Extract the (X, Y) coordinate from the center of the cell holding the provided text.  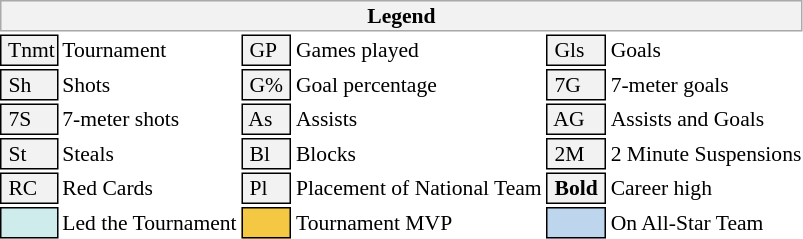
7S (29, 120)
Legend (402, 16)
Shots (150, 85)
7-meter shots (150, 120)
2 Minute Suspensions (706, 154)
Red Cards (150, 188)
Assists (418, 120)
7-meter goals (706, 85)
Pl (266, 188)
2M (576, 154)
Tournament MVP (418, 223)
Career high (706, 188)
Tournament (150, 50)
Gls (576, 50)
Bl (266, 154)
As (266, 120)
Goal percentage (418, 85)
AG (576, 120)
Assists and Goals (706, 120)
Tnmt (29, 50)
Bold (576, 188)
Goals (706, 50)
Placement of National Team (418, 188)
St (29, 154)
GP (266, 50)
Games played (418, 50)
Led the Tournament (150, 223)
RC (29, 188)
7G (576, 85)
Sh (29, 85)
Steals (150, 154)
On All-Star Team (706, 223)
G% (266, 85)
Blocks (418, 154)
